Extract the (X, Y) coordinate from the center of the cell holding the provided text.  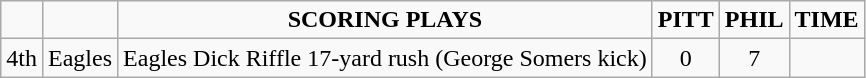
4th (22, 58)
TIME (826, 20)
Eagles Dick Riffle 17-yard rush (George Somers kick) (386, 58)
SCORING PLAYS (386, 20)
Eagles (80, 58)
PITT (686, 20)
PHIL (754, 20)
0 (686, 58)
7 (754, 58)
